Search for the cell housing the specified text and yield its (x, y) center coordinate. 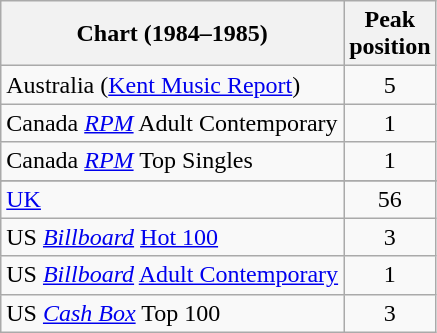
Canada RPM Top Singles (172, 161)
56 (390, 199)
Chart (1984–1985) (172, 34)
Canada RPM Adult Contemporary (172, 123)
US Billboard Hot 100 (172, 237)
Peakposition (390, 34)
US Billboard Adult Contemporary (172, 275)
UK (172, 199)
US Cash Box Top 100 (172, 313)
Australia (Kent Music Report) (172, 85)
5 (390, 85)
